Output the [X, Y] coordinate of the center of the cell containing the given text.  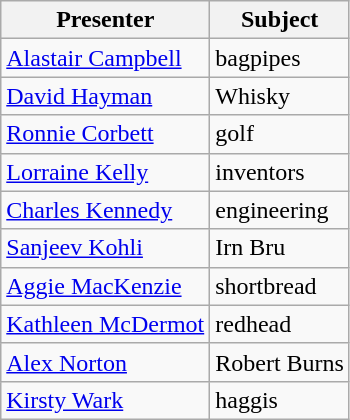
Lorraine Kelly [106, 172]
David Hayman [106, 96]
Charles Kennedy [106, 210]
Robert Burns [280, 362]
Whisky [280, 96]
Subject [280, 20]
Alex Norton [106, 362]
Irn Bru [280, 248]
Presenter [106, 20]
golf [280, 134]
Kirsty Wark [106, 400]
haggis [280, 400]
shortbread [280, 286]
Aggie MacKenzie [106, 286]
Ronnie Corbett [106, 134]
engineering [280, 210]
bagpipes [280, 58]
Sanjeev Kohli [106, 248]
Alastair Campbell [106, 58]
Kathleen McDermot [106, 324]
inventors [280, 172]
redhead [280, 324]
